Output the [X, Y] coordinate of the center of the cell containing the given text.  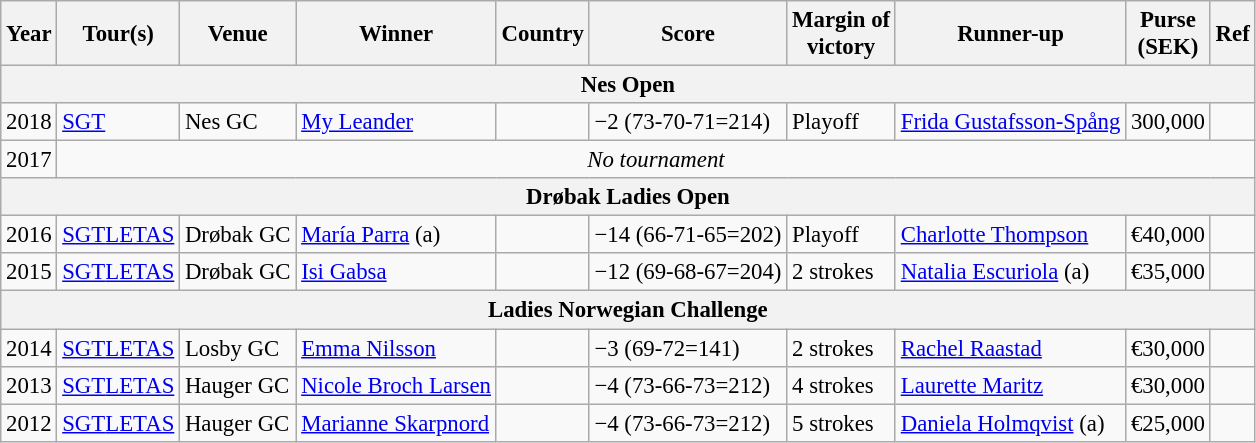
2017 [29, 160]
2012 [29, 423]
SGT [118, 122]
Emma Nilsson [396, 348]
Tour(s) [118, 34]
Nes GC [238, 122]
2014 [29, 348]
2016 [29, 235]
No tournament [656, 160]
Margin ofvictory [842, 34]
2013 [29, 385]
Runner-up [1010, 34]
€35,000 [1168, 273]
€40,000 [1168, 235]
€25,000 [1168, 423]
Winner [396, 34]
−3 (69-72=141) [688, 348]
Ref [1232, 34]
Venue [238, 34]
300,000 [1168, 122]
Natalia Escuriola (a) [1010, 273]
2015 [29, 273]
Losby GC [238, 348]
Charlotte Thompson [1010, 235]
Score [688, 34]
Drøbak Ladies Open [628, 197]
Laurette Maritz [1010, 385]
Purse(SEK) [1168, 34]
4 strokes [842, 385]
Daniela Holmqvist (a) [1010, 423]
Frida Gustafsson-Spång [1010, 122]
María Parra (a) [396, 235]
Nes Open [628, 85]
Ladies Norwegian Challenge [628, 310]
−14 (66-71-65=202) [688, 235]
Rachel Raastad [1010, 348]
My Leander [396, 122]
Year [29, 34]
Isi Gabsa [396, 273]
−2 (73-70-71=214) [688, 122]
2018 [29, 122]
5 strokes [842, 423]
Nicole Broch Larsen [396, 385]
Country [542, 34]
−12 (69-68-67=204) [688, 273]
Marianne Skarpnord [396, 423]
